Detect which cell encompasses the target text, then output its [x, y] center coordinate. 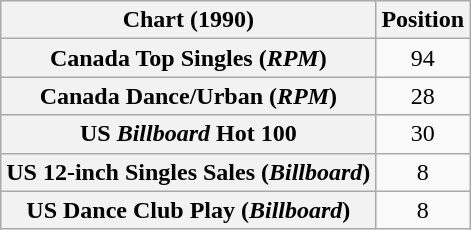
28 [423, 96]
US Dance Club Play (Billboard) [188, 210]
Position [423, 20]
30 [423, 134]
US 12-inch Singles Sales (Billboard) [188, 172]
Canada Top Singles (RPM) [188, 58]
Chart (1990) [188, 20]
94 [423, 58]
US Billboard Hot 100 [188, 134]
Canada Dance/Urban (RPM) [188, 96]
